Scan for the cell matching the given text and deliver its (X, Y) coordinate at center. 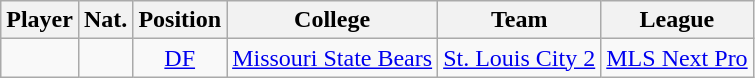
Nat. (105, 20)
DF (180, 58)
League (677, 20)
Team (520, 20)
Player (40, 20)
Position (180, 20)
St. Louis City 2 (520, 58)
College (332, 20)
MLS Next Pro (677, 58)
Missouri State Bears (332, 58)
